Detect which cell encompasses the target text, then output its [X, Y] center coordinate. 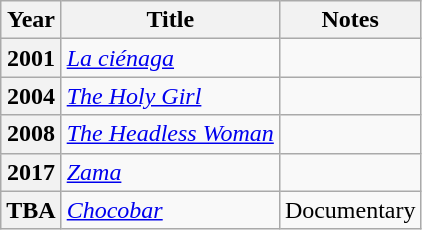
The Holy Girl [170, 96]
Notes [350, 20]
TBA [31, 210]
La ciénaga [170, 58]
Year [31, 20]
The Headless Woman [170, 134]
Zama [170, 172]
2008 [31, 134]
2001 [31, 58]
2004 [31, 96]
Documentary [350, 210]
Chocobar [170, 210]
2017 [31, 172]
Title [170, 20]
